Find where the given text appears and provide that cell's center as [x, y] coordinate. 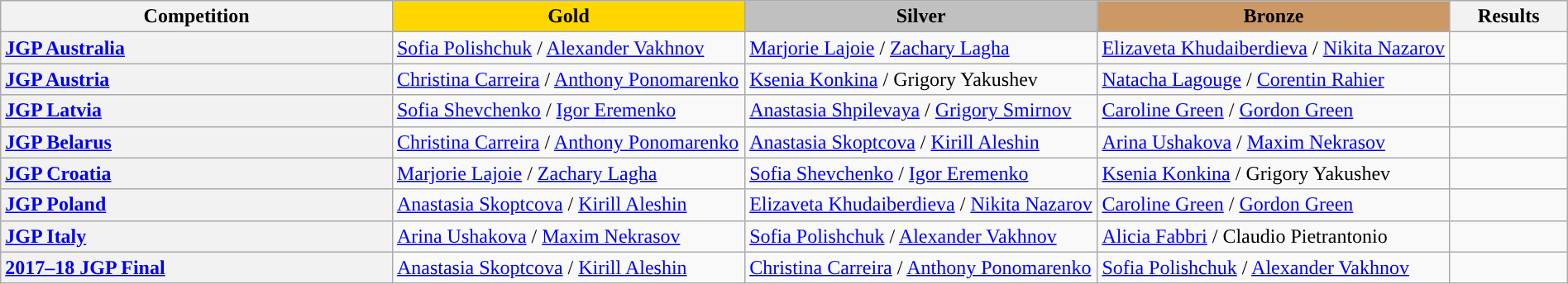
JGP Latvia [197, 111]
Competition [197, 17]
JGP Belarus [197, 142]
2017–18 JGP Final [197, 267]
Gold [568, 17]
Alicia Fabbri / Claudio Pietrantonio [1274, 236]
Bronze [1274, 17]
JGP Croatia [197, 173]
JGP Italy [197, 236]
Anastasia Shpilevaya / Grigory Smirnov [921, 111]
Silver [921, 17]
JGP Poland [197, 205]
JGP Australia [197, 48]
Natacha Lagouge / Corentin Rahier [1274, 79]
JGP Austria [197, 79]
Results [1508, 17]
